For the text-containing cell, return its midpoint in [X, Y] coordinate format. 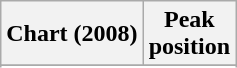
Peak position [189, 34]
Chart (2008) [72, 34]
